Identify which cell holds the provided text, then report its [X, Y] central coordinate. 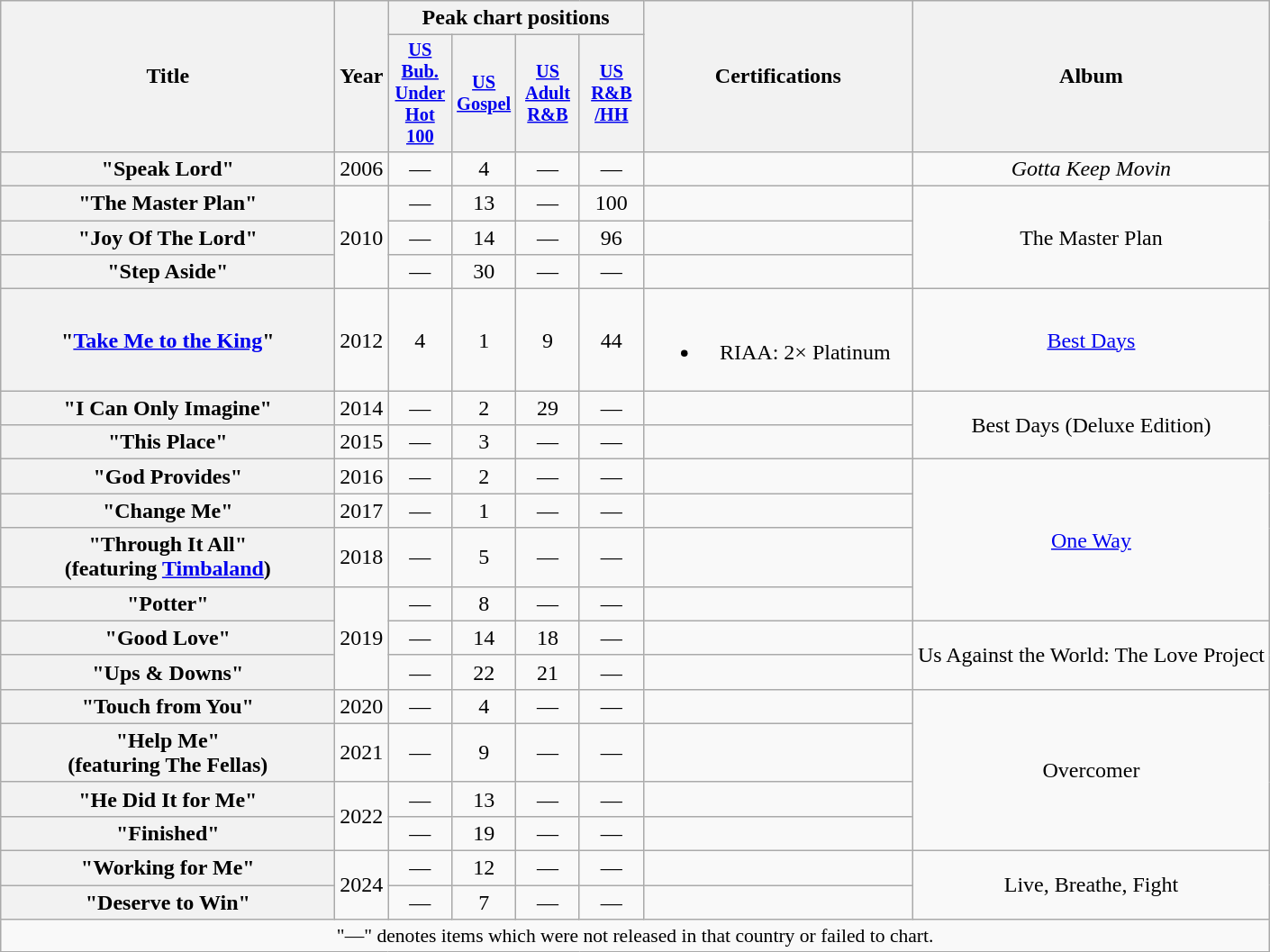
7 [485, 902]
21 [548, 672]
100 [611, 204]
"Speak Lord" [168, 168]
Live, Breathe, Fight [1091, 885]
Best Days (Deluxe Edition) [1091, 425]
12 [485, 868]
"I Can Only Imagine" [168, 408]
2006 [362, 168]
2012 [362, 340]
"Change Me" [168, 511]
US R&B/HH [611, 94]
"Good Love" [168, 638]
44 [611, 340]
"Potter" [168, 603]
Us Against the World: The Love Project [1091, 655]
One Way [1091, 540]
"Finished" [168, 833]
5 [485, 557]
Gotta Keep Movin [1091, 168]
Peak chart positions [515, 18]
3 [485, 442]
"Touch from You" [168, 706]
USBub.UnderHot100 [420, 94]
Year [362, 77]
USGospel [485, 94]
"Through It All" (featuring Timbaland) [168, 557]
2024 [362, 885]
USAdult R&B [548, 94]
Overcomer [1091, 769]
"Step Aside" [168, 272]
29 [548, 408]
2019 [362, 638]
"He Did It for Me" [168, 799]
2015 [362, 442]
The Master Plan [1091, 238]
"Ups & Downs" [168, 672]
"Joy Of The Lord" [168, 238]
Album [1091, 77]
RIAA: 2× Platinum [778, 340]
Title [168, 77]
2018 [362, 557]
19 [485, 833]
Best Days [1091, 340]
2016 [362, 476]
"Working for Me" [168, 868]
"This Place" [168, 442]
18 [548, 638]
"—" denotes items which were not released in that country or failed to chart. [636, 936]
"The Master Plan" [168, 204]
2017 [362, 511]
30 [485, 272]
2010 [362, 238]
2014 [362, 408]
Certifications [778, 77]
22 [485, 672]
2020 [362, 706]
8 [485, 603]
"Take Me to the King" [168, 340]
"Deserve to Win" [168, 902]
"Help Me" (featuring The Fellas) [168, 753]
2022 [362, 816]
"God Provides" [168, 476]
2021 [362, 753]
96 [611, 238]
